Identify which cell holds the provided text, then report its (X, Y) central coordinate. 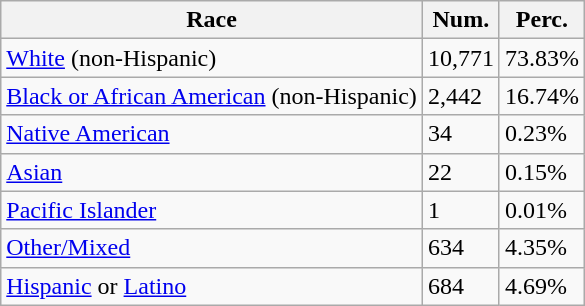
1 (460, 210)
Asian (212, 172)
Hispanic or Latino (212, 286)
Native American (212, 134)
Black or African American (non-Hispanic) (212, 96)
Race (212, 20)
Other/Mixed (212, 248)
34 (460, 134)
0.23% (542, 134)
Perc. (542, 20)
4.69% (542, 286)
10,771 (460, 58)
0.01% (542, 210)
634 (460, 248)
22 (460, 172)
Pacific Islander (212, 210)
73.83% (542, 58)
2,442 (460, 96)
Num. (460, 20)
16.74% (542, 96)
684 (460, 286)
4.35% (542, 248)
White (non-Hispanic) (212, 58)
0.15% (542, 172)
